Scan for the cell matching the given text and deliver its [x, y] coordinate at center. 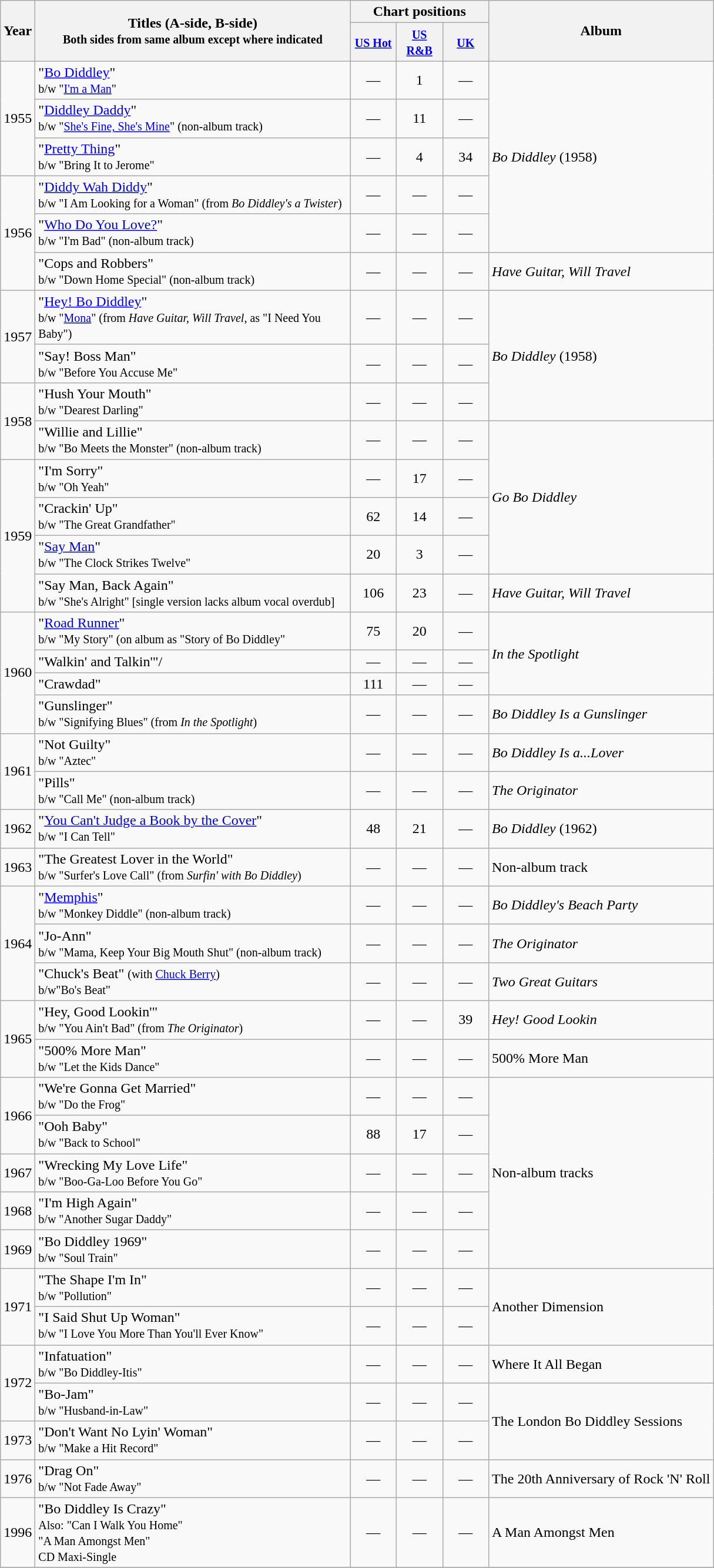
"Crackin' Up"b/w "The Great Grandfather" [193, 517]
Where It All Began [601, 1364]
1961 [18, 771]
US R&B [420, 42]
The London Bo Diddley Sessions [601, 1421]
US Hot [374, 42]
1966 [18, 1116]
"Wrecking My Love Life"b/w "Boo-Ga-Loo Before You Go" [193, 1173]
"Willie and Lillie"b/w "Bo Meets the Monster" (non-album track) [193, 439]
"We're Gonna Get Married"b/w "Do the Frog" [193, 1096]
34 [465, 156]
"Bo Diddley"b/w "I'm a Man" [193, 80]
1967 [18, 1173]
1 [420, 80]
"The Greatest Lover in the World"b/w "Surfer's Love Call" (from Surfin' with Bo Diddley) [193, 867]
"Crawdad" [193, 684]
106 [374, 593]
1996 [18, 1532]
Bo Diddley Is a Gunslinger [601, 714]
Bo Diddley (1962) [601, 828]
"Drag On"b/w "Not Fade Away" [193, 1478]
Chart positions [420, 12]
Bo Diddley Is a...Lover [601, 752]
"500% More Man"b/w "Let the Kids Dance" [193, 1057]
Non-album tracks [601, 1173]
14 [420, 517]
1973 [18, 1441]
"The Shape I'm In"b/w "Pollution" [193, 1288]
23 [420, 593]
"Memphis"b/w "Monkey Diddle" (non-album track) [193, 905]
1971 [18, 1307]
"Bo Diddley 1969"b/w "Soul Train" [193, 1249]
"Not Guilty"b/w "Aztec" [193, 752]
39 [465, 1020]
Titles (A-side, B-side)Both sides from same album except where indicated [193, 31]
Go Bo Diddley [601, 497]
"Bo-Jam"b/w "Husband-in-Law" [193, 1402]
1976 [18, 1478]
"Road Runner"b/w "My Story" (on album as "Story of Bo Diddley" [193, 631]
1964 [18, 944]
Bo Diddley's Beach Party [601, 905]
"Ooh Baby"b/w "Back to School" [193, 1135]
"Pretty Thing"b/w "Bring It to Jerome" [193, 156]
"Chuck's Beat" (with Chuck Berry)b/w"Bo's Beat" [193, 981]
1972 [18, 1383]
"I Said Shut Up Woman"b/w "I Love You More Than You'll Ever Know" [193, 1325]
"Pills"b/w "Call Me" (non-album track) [193, 791]
"Hey! Bo Diddley"b/w "Mona" (from Have Guitar, Will Travel, as "I Need You Baby") [193, 317]
1969 [18, 1249]
"Don't Want No Lyin' Woman"b/w "Make a Hit Record" [193, 1441]
1965 [18, 1039]
UK [465, 42]
"Hey, Good Lookin'"b/w "You Ain't Bad" (from The Originator) [193, 1020]
"Infatuation" b/w "Bo Diddley-Itis" [193, 1364]
Non-album track [601, 867]
"Say Man, Back Again"b/w "She's Alright" [single version lacks album vocal overdub] [193, 593]
"Say! Boss Man"b/w "Before You Accuse Me" [193, 363]
"You Can't Judge a Book by the Cover"b/w "I Can Tell" [193, 828]
48 [374, 828]
1963 [18, 867]
1956 [18, 233]
"Diddley Daddy"b/w "She's Fine, She's Mine" (non-album track) [193, 119]
Another Dimension [601, 1307]
"Hush Your Mouth"b/w "Dearest Darling" [193, 402]
1968 [18, 1211]
"I'm High Again"b/w "Another Sugar Daddy" [193, 1211]
1960 [18, 673]
62 [374, 517]
"Who Do You Love?"b/w "I'm Bad" (non-album track) [193, 233]
1955 [18, 119]
"I'm Sorry"b/w "Oh Yeah" [193, 478]
11 [420, 119]
Hey! Good Lookin [601, 1020]
"Bo Diddley Is Crazy"Also: "Can I Walk You Home""A Man Amongst Men"CD Maxi-Single [193, 1532]
3 [420, 555]
"Cops and Robbers"b/w "Down Home Special" (non-album track) [193, 271]
A Man Amongst Men [601, 1532]
21 [420, 828]
In the Spotlight [601, 653]
"Jo-Ann"b/w "Mama, Keep Your Big Mouth Shut" (non-album track) [193, 944]
Year [18, 31]
4 [420, 156]
Album [601, 31]
88 [374, 1135]
500% More Man [601, 1057]
75 [374, 631]
"Say Man"b/w "The Clock Strikes Twelve" [193, 555]
1962 [18, 828]
"Diddy Wah Diddy"b/w "I Am Looking for a Woman" (from Bo Diddley's a Twister) [193, 195]
1957 [18, 336]
The 20th Anniversary of Rock 'N' Roll [601, 1478]
Two Great Guitars [601, 981]
1959 [18, 536]
1958 [18, 421]
111 [374, 684]
"Walkin' and Talkin'"/ [193, 662]
"Gunslinger"b/w "Signifying Blues" (from In the Spotlight) [193, 714]
